Locate the cell with the specified text and output its [X, Y] center coordinate. 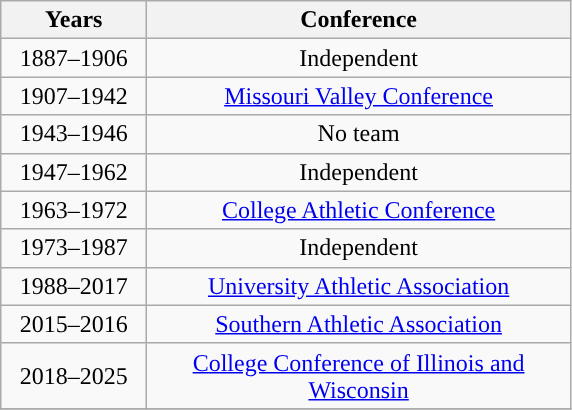
2015–2016 [74, 324]
2018–2025 [74, 376]
Missouri Valley Conference [359, 96]
College Conference of Illinois and Wisconsin [359, 376]
1973–1987 [74, 248]
College Athletic Conference [359, 210]
1988–2017 [74, 286]
Southern Athletic Association [359, 324]
1947–1962 [74, 172]
1907–1942 [74, 96]
Conference [359, 20]
Years [74, 20]
1943–1946 [74, 134]
University Athletic Association [359, 286]
1887–1906 [74, 58]
1963–1972 [74, 210]
No team [359, 134]
